Return [x, y] of the center of cell containing provided text 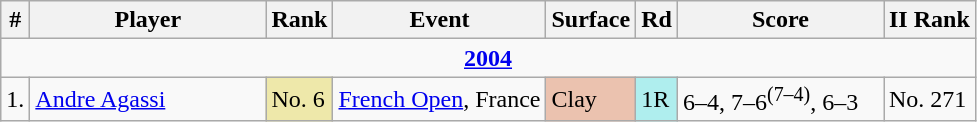
Score [780, 20]
II Rank [930, 20]
2004 [488, 58]
Event [440, 20]
Rd [657, 20]
No. 271 [930, 100]
French Open, France [440, 100]
1R [657, 100]
6–4, 7–6(7–4), 6–3 [780, 100]
# [16, 20]
1. [16, 100]
Clay [591, 100]
Andre Agassi [148, 100]
Rank [300, 20]
No. 6 [300, 100]
Player [148, 20]
Surface [591, 20]
